Scan for the cell matching the given text and deliver its (x, y) coordinate at center. 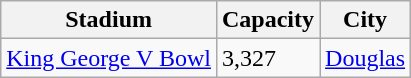
Stadium (109, 20)
Capacity (268, 20)
City (366, 20)
King George V Bowl (109, 58)
3,327 (268, 58)
Douglas (366, 58)
